Provide the (x, y) coordinate of the cell's center where the given text is located.  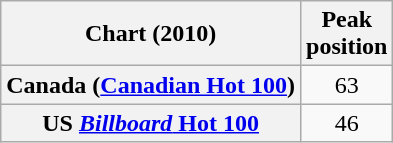
Chart (2010) (151, 34)
63 (347, 85)
Peakposition (347, 34)
Canada (Canadian Hot 100) (151, 85)
US Billboard Hot 100 (151, 123)
46 (347, 123)
